Return (X, Y) of the center of cell containing provided text 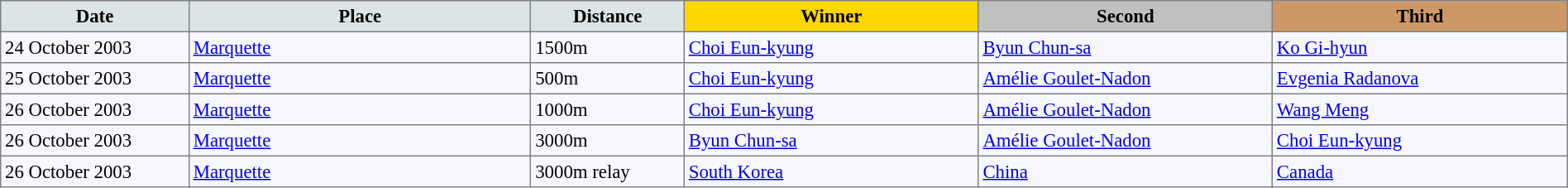
Ko Gi-hyun (1421, 47)
Wang Meng (1421, 109)
3000m relay (607, 171)
25 October 2003 (95, 79)
South Korea (831, 171)
Canada (1421, 171)
Date (95, 17)
3000m (607, 141)
China (1125, 171)
500m (607, 79)
Place (360, 17)
24 October 2003 (95, 47)
Winner (831, 17)
Distance (607, 17)
Second (1125, 17)
1500m (607, 47)
Third (1421, 17)
Evgenia Radanova (1421, 79)
1000m (607, 109)
